Provide the [X, Y] coordinate of the cell's center where the given text is located.  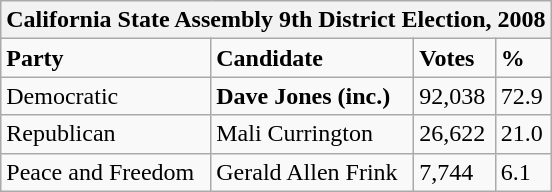
% [523, 58]
Democratic [106, 96]
Dave Jones (inc.) [312, 96]
Mali Currington [312, 134]
72.9 [523, 96]
Peace and Freedom [106, 172]
California State Assembly 9th District Election, 2008 [276, 20]
26,622 [454, 134]
Republican [106, 134]
Party [106, 58]
7,744 [454, 172]
92,038 [454, 96]
21.0 [523, 134]
Candidate [312, 58]
Gerald Allen Frink [312, 172]
Votes [454, 58]
6.1 [523, 172]
